Find where the given text appears and provide that cell's center as (X, Y) coordinate. 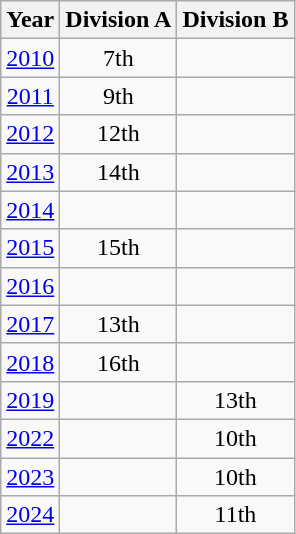
Division A (118, 20)
2015 (30, 248)
11th (236, 515)
9th (118, 96)
Year (30, 20)
2017 (30, 324)
2013 (30, 172)
2019 (30, 400)
2022 (30, 438)
2010 (30, 58)
2018 (30, 362)
12th (118, 134)
2016 (30, 286)
2014 (30, 210)
14th (118, 172)
2024 (30, 515)
15th (118, 248)
16th (118, 362)
2012 (30, 134)
2023 (30, 477)
Division B (236, 20)
2011 (30, 96)
7th (118, 58)
